Find where the given text appears and provide that cell's center as (X, Y) coordinate. 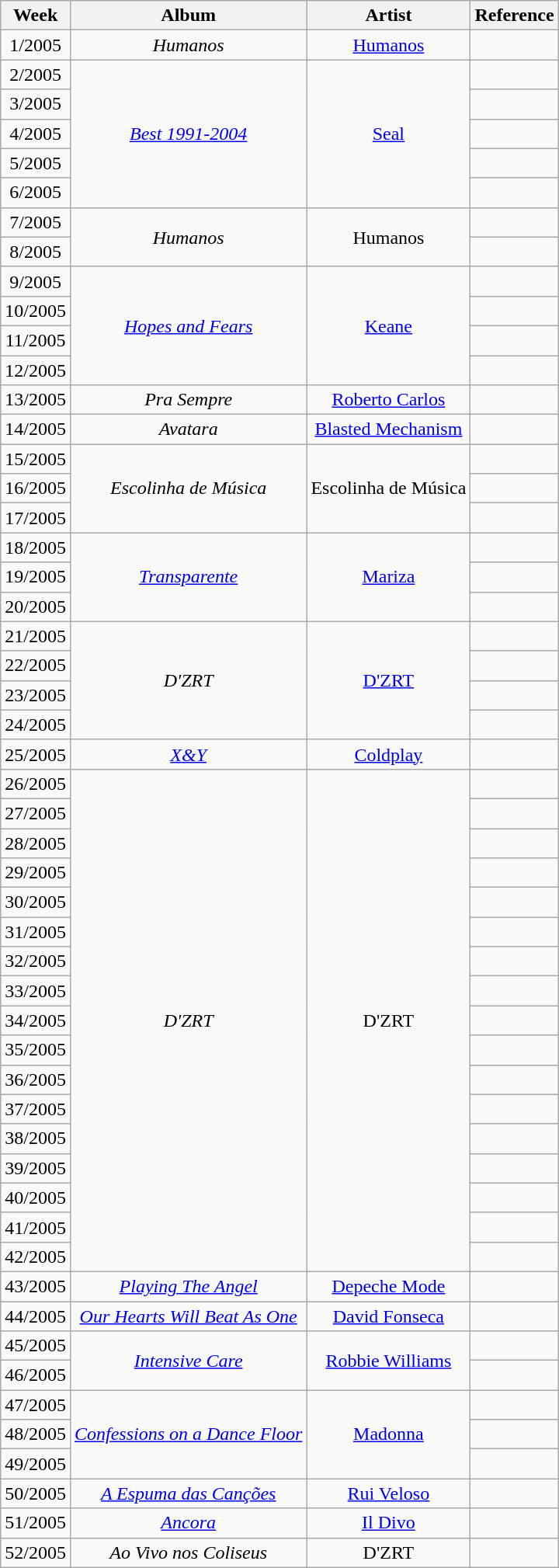
45/2005 (36, 1346)
26/2005 (36, 784)
Reference (514, 16)
31/2005 (36, 932)
30/2005 (36, 902)
Our Hearts Will Beat As One (188, 1316)
17/2005 (36, 518)
46/2005 (36, 1375)
40/2005 (36, 1198)
Madonna (388, 1434)
39/2005 (36, 1168)
5/2005 (36, 163)
Artist (388, 16)
Depeche Mode (388, 1286)
23/2005 (36, 695)
Roberto Carlos (388, 400)
Confessions on a Dance Floor (188, 1434)
29/2005 (36, 873)
Best 1991-2004 (188, 134)
25/2005 (36, 754)
37/2005 (36, 1109)
11/2005 (36, 340)
14/2005 (36, 429)
X&Y (188, 754)
1/2005 (36, 45)
2/2005 (36, 75)
Transparente (188, 577)
Robbie Williams (388, 1361)
49/2005 (36, 1464)
33/2005 (36, 991)
A Espuma das Canções (188, 1493)
Playing The Angel (188, 1286)
16/2005 (36, 488)
3/2005 (36, 104)
Rui Veloso (388, 1493)
Keane (388, 325)
36/2005 (36, 1080)
Mariza (388, 577)
Hopes and Fears (188, 325)
35/2005 (36, 1050)
27/2005 (36, 813)
24/2005 (36, 725)
34/2005 (36, 1020)
8/2005 (36, 252)
12/2005 (36, 370)
Il Divo (388, 1523)
9/2005 (36, 281)
10/2005 (36, 311)
Blasted Mechanism (388, 429)
41/2005 (36, 1227)
Avatara (188, 429)
28/2005 (36, 843)
15/2005 (36, 459)
20/2005 (36, 607)
42/2005 (36, 1257)
32/2005 (36, 961)
Ao Vivo nos Coliseus (188, 1552)
Pra Sempre (188, 400)
47/2005 (36, 1405)
43/2005 (36, 1286)
4/2005 (36, 134)
Album (188, 16)
Coldplay (388, 754)
22/2005 (36, 666)
6/2005 (36, 193)
13/2005 (36, 400)
51/2005 (36, 1523)
48/2005 (36, 1434)
David Fonseca (388, 1316)
18/2005 (36, 548)
50/2005 (36, 1493)
19/2005 (36, 577)
7/2005 (36, 222)
Intensive Care (188, 1361)
38/2005 (36, 1139)
Week (36, 16)
52/2005 (36, 1552)
21/2005 (36, 636)
44/2005 (36, 1316)
Seal (388, 134)
Ancora (188, 1523)
